Determine the [x, y] coordinate at the center of the cell enclosing the given text.  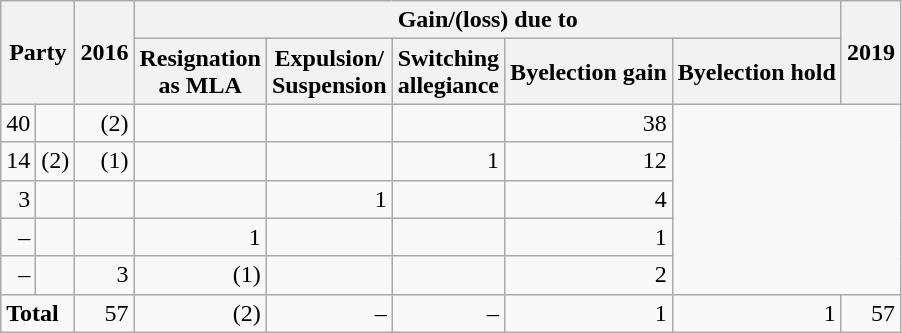
Byelection gain [589, 72]
Party [38, 52]
Switchingallegiance [448, 72]
Total [38, 313]
38 [589, 123]
Gain/(loss) due to [488, 20]
2 [589, 275]
Expulsion/Suspension [329, 72]
14 [18, 161]
40 [18, 123]
2016 [104, 52]
Resignationas MLA [200, 72]
Byelection hold [756, 72]
4 [589, 199]
12 [589, 161]
2019 [870, 52]
